Provide the [X, Y] coordinate of the cell's center where the given text is located.  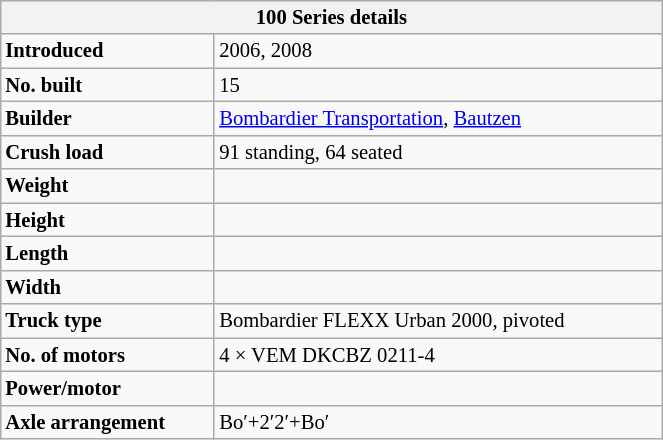
15 [438, 85]
Bombardier FLEXX Urban 2000, pivoted [438, 321]
Crush load [107, 152]
91 standing, 64 seated [438, 152]
Truck type [107, 321]
2006, 2008 [438, 51]
100 Series details [331, 17]
Weight [107, 186]
Axle arrangement [107, 422]
Bombardier Transportation, Bautzen [438, 119]
Power/motor [107, 389]
Length [107, 254]
Height [107, 220]
Introduced [107, 51]
Width [107, 287]
Bo′+2′2′+Bo′ [438, 422]
4 × VEM DKCBZ 0211-4 [438, 355]
Builder [107, 119]
No. built [107, 85]
No. of motors [107, 355]
